Return [X, Y] of the center of cell containing provided text 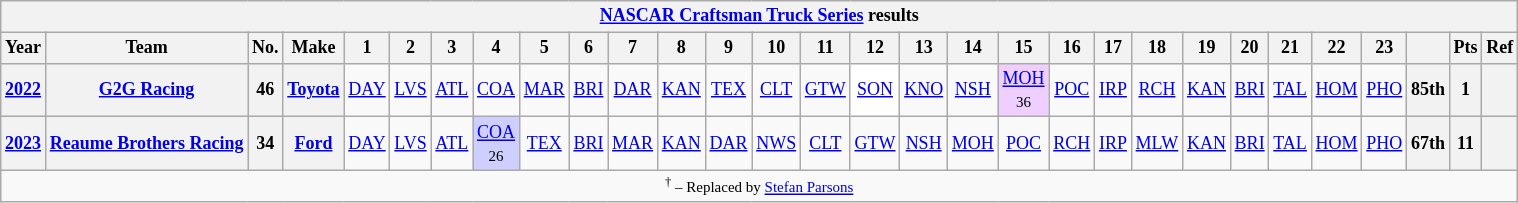
Pts [1466, 48]
13 [924, 48]
MLW [1156, 144]
21 [1290, 48]
15 [1024, 48]
6 [588, 48]
NWS [776, 144]
G2G Racing [146, 90]
Toyota [314, 90]
5 [544, 48]
No. [266, 48]
9 [728, 48]
Year [24, 48]
17 [1114, 48]
22 [1336, 48]
12 [875, 48]
Ford [314, 144]
KNO [924, 90]
NASCAR Craftsman Truck Series results [760, 16]
Make [314, 48]
19 [1207, 48]
MOH [972, 144]
16 [1072, 48]
MOH36 [1024, 90]
7 [633, 48]
2022 [24, 90]
4 [496, 48]
23 [1384, 48]
† – Replaced by Stefan Parsons [760, 186]
COA26 [496, 144]
34 [266, 144]
Reaume Brothers Racing [146, 144]
3 [452, 48]
COA [496, 90]
10 [776, 48]
2023 [24, 144]
46 [266, 90]
85th [1428, 90]
14 [972, 48]
20 [1250, 48]
2 [410, 48]
Ref [1500, 48]
Team [146, 48]
18 [1156, 48]
67th [1428, 144]
SON [875, 90]
8 [681, 48]
